Scan for the cell matching the given text and deliver its [x, y] coordinate at center. 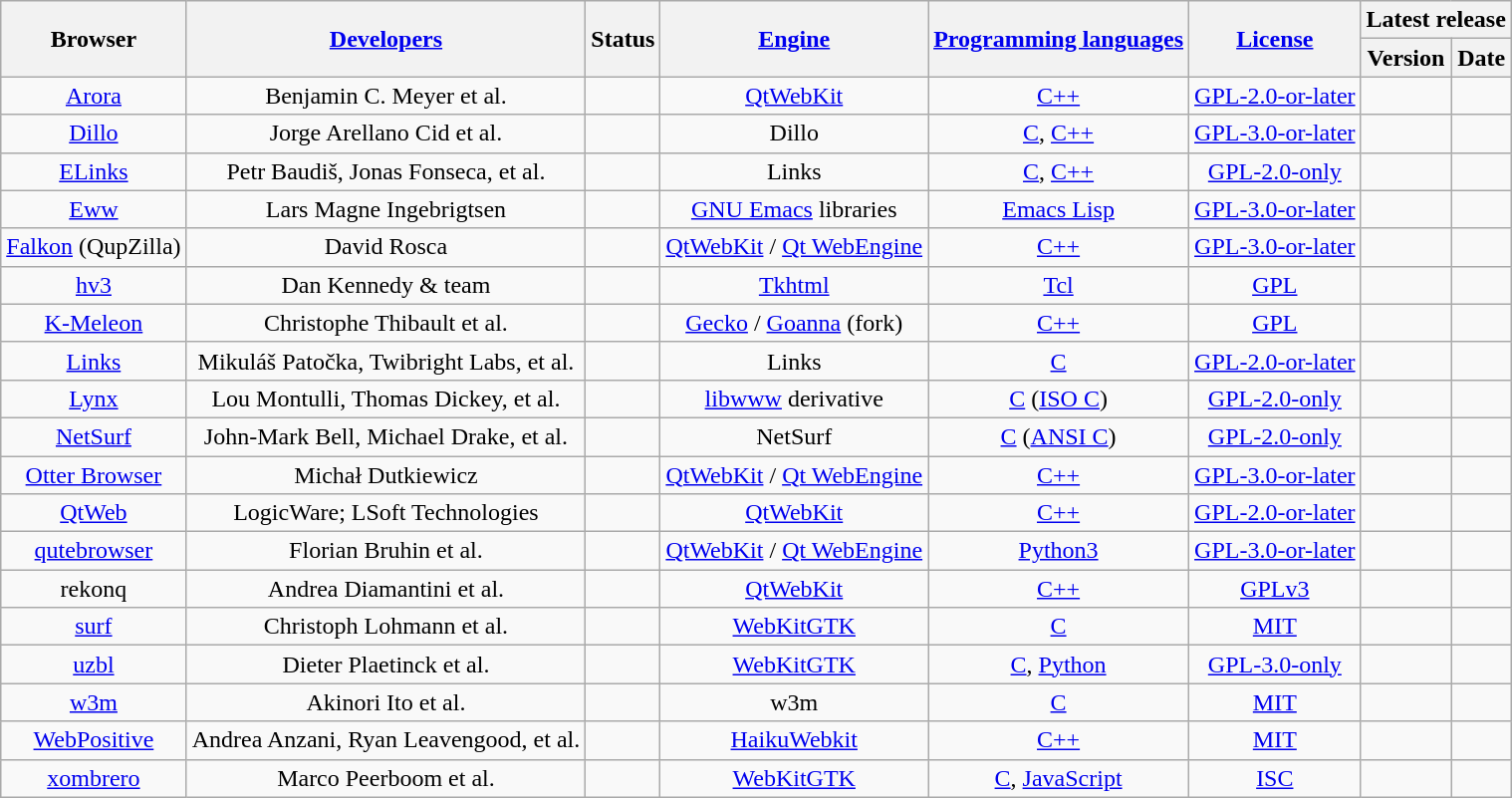
Andrea Diamantini et al. [386, 589]
Arora [94, 96]
libwww derivative [795, 399]
C, JavaScript [1059, 778]
Date [1481, 58]
Marco Peerboom et al. [386, 778]
Gecko / Goanna (fork) [795, 323]
Benjamin C. Meyer et al. [386, 96]
ISC [1275, 778]
Tkhtml [795, 285]
Browser [94, 39]
Latest release [1436, 20]
Lou Montulli, Thomas Dickey, et al. [386, 399]
Eww [94, 209]
Engine [795, 39]
GNU Emacs libraries [795, 209]
ELinks [94, 171]
Akinori Ito et al. [386, 702]
David Rosca [386, 247]
C (ISO C) [1059, 399]
Falkon (QupZilla) [94, 247]
uzbl [94, 665]
Tcl [1059, 285]
K-Meleon [94, 323]
Status [624, 39]
C, Python [1059, 665]
Mikuláš Patočka, Twibright Labs, et al. [386, 361]
C (ANSI C) [1059, 436]
Programming languages [1059, 39]
Emacs Lisp [1059, 209]
John-Mark Bell, Michael Drake, et al. [386, 436]
hv3 [94, 285]
Dieter Plaetinck et al. [386, 665]
Lars Magne Ingebrigtsen [386, 209]
Michał Dutkiewicz [386, 475]
GPL-3.0-only [1275, 665]
Lynx [94, 399]
Jorge Arellano Cid et al. [386, 133]
GPLv3 [1275, 589]
xombrero [94, 778]
LogicWare; LSoft Technologies [386, 513]
HaikuWebkit [795, 740]
License [1275, 39]
WebPositive [94, 740]
surf [94, 627]
Python3 [1059, 551]
Christophe Thibault et al. [386, 323]
qutebrowser [94, 551]
rekonq [94, 589]
Otter Browser [94, 475]
Dan Kennedy & team [386, 285]
Version [1406, 58]
Andrea Anzani, Ryan Leavengood, et al. [386, 740]
Christoph Lohmann et al. [386, 627]
QtWeb [94, 513]
Florian Bruhin et al. [386, 551]
Developers [386, 39]
Petr Baudiš, Jonas Fonseca, et al. [386, 171]
